Detect which cell encompasses the target text, then output its (x, y) center coordinate. 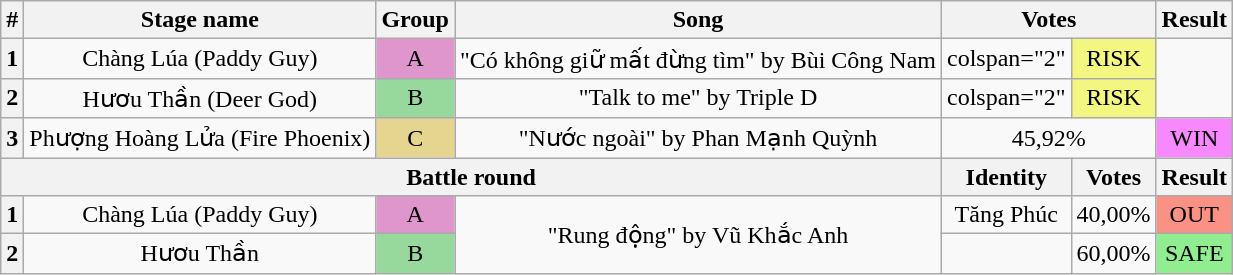
Identity (1007, 177)
60,00% (1114, 254)
"Rung động" by Vũ Khắc Anh (698, 235)
Hươu Thần (200, 254)
45,92% (1050, 138)
Tăng Phúc (1007, 215)
# (12, 20)
Song (698, 20)
WIN (1194, 138)
OUT (1194, 215)
3 (12, 138)
C (416, 138)
SAFE (1194, 254)
"Nước ngoài" by Phan Mạnh Quỳnh (698, 138)
Phượng Hoàng Lửa (Fire Phoenix) (200, 138)
Battle round (472, 177)
Hươu Thần (Deer God) (200, 98)
Stage name (200, 20)
40,00% (1114, 215)
"Có không giữ mất đừng tìm" by Bùi Công Nam (698, 59)
Group (416, 20)
"Talk to me" by Triple D (698, 98)
